Find where the given text appears and provide that cell's center as (x, y) coordinate. 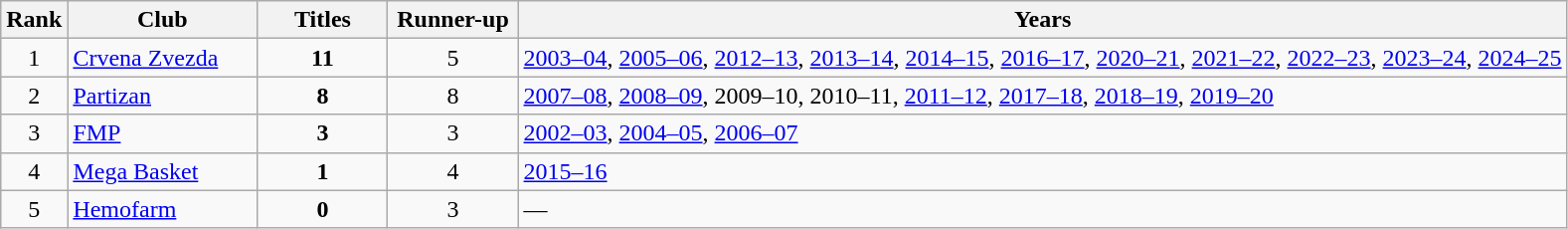
2015–16 (1042, 171)
11 (322, 58)
Years (1042, 20)
FMP (163, 133)
0 (322, 209)
2002–03, 2004–05, 2006–07 (1042, 133)
Club (163, 20)
2 (34, 96)
Crvena Zvezda (163, 58)
2007–08, 2008–09, 2009–10, 2010–11, 2011–12, 2017–18, 2018–19, 2019–20 (1042, 96)
2003–04, 2005–06, 2012–13, 2013–14, 2014–15, 2016–17, 2020–21, 2021–22, 2022–23, 2023–24, 2024–25 (1042, 58)
— (1042, 209)
Runner-up (453, 20)
Partizan (163, 96)
Titles (322, 20)
Hemofarm (163, 209)
Mega Basket (163, 171)
Rank (34, 20)
